Return (x, y) of the center of cell containing provided text 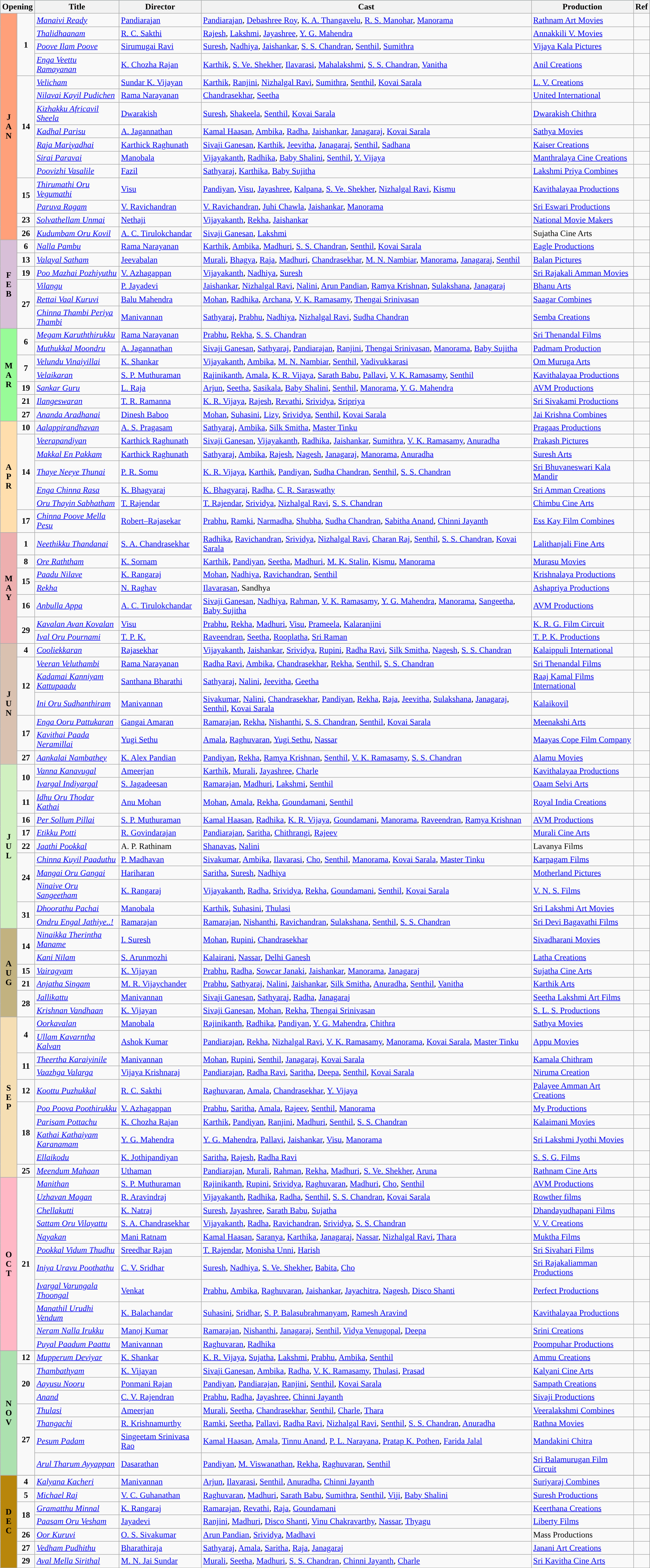
Murali, Bhagya, Raja, Madhuri, Chandrasekhar, M. N. Nambiar, Manorama, Janagaraj, Senthil (366, 260)
Keerthana Creations (582, 1508)
Mass Productions (582, 1535)
Raja Mariyadhai (77, 144)
Murasu Movies (582, 561)
Vijayakanth, Radhika, Radha, Senthil, S. S. Chandran, Kovai Sarala (366, 1197)
K. Jothipandiyan (160, 1157)
Karthik, Pandiyan, Seetha, Madhuri, M. K. Stalin, Kismu, Manorama (366, 561)
Aalappirandhavan (77, 428)
Pesum Padam (77, 1442)
K. R. Vijaya, Karthik, Pandiyan, Sudha Chandran, Senthil, S. S. Chandran (366, 472)
Aankalai Nambathey (77, 758)
Karthik, S. Ve. Shekher, Ilavarasi, Mahalakshmi, S. S. Chandran, Vanitha (366, 65)
Sri Sivahari Films (582, 1250)
Saritha, Rajesh, Radha Ravi (366, 1157)
Jaathi Pookkal (77, 846)
Production (582, 7)
Pandiyan, Visu, Jayashree, Kalpana, S. Ve. Shekher, Nizhalgal Ravi, Kismu (366, 189)
Thangachi (77, 1424)
Sankar Guru (77, 388)
Megam Karuththirukku (77, 335)
Chandrasekhar, Seetha (366, 95)
V. C. Guhanathan (160, 1495)
Veerapandiyan (77, 441)
Vijaya Kala Pictures (582, 47)
K. R. Vijaya, Sujatha, Lakshmi, Prabhu, Ambika, Senthil (366, 1357)
Anu Mohan (160, 802)
S. Jagadeesan (160, 784)
APR (9, 477)
OCT (9, 1264)
Sathyaraj, Ambika, Silk Smitha, Master Tinku (366, 428)
FEB (9, 284)
23 (26, 220)
Venkat (160, 1290)
Pandiarajan, Debashree Roy, K. A. Thangavelu, R. S. Manohar, Manorama (366, 20)
Sivakumar, Ambika, Ilavarasi, Cho, Senthil, Manorama, Kovai Sarala, Master Tinku (366, 859)
V. V. Creations (582, 1224)
Kamal Haasan, Saranya, Karthika, Janagaraj, Nassar, Nizhalgal Ravi, Thara (366, 1237)
Vairagyam (77, 971)
Rekha (77, 588)
Sathyaraj, Prabhu, Nadhiya, Nizhalgal Ravi, Sudha Chandran (366, 317)
Arjun, Ilavarasi, Senthil, Anuradha, Chinni Jayanth (366, 1482)
Vijayakanth, Radha, Ravichandran, Srividya, S. S. Chandran (366, 1224)
Meenakshi Arts (582, 722)
P. R. Somu (160, 472)
Sundar K. Vijayan (160, 82)
Robert–Rajasekar (160, 521)
Krishnalaya Productions (582, 575)
Sivaji Ganesan, Sathyaraj, Pandiarajan, Ranjini, Thengai Srinivasan, Manorama, Baby Sujitha (366, 348)
Thambathyam (77, 1370)
K. R. G. Film Circuit (582, 624)
Vijayakanth, Radha, Srividya, Rekha, Goundamani, Senthil, Kovai Sarala (366, 890)
Vedham Pudhithu (77, 1548)
Koottu Puzhukkal (77, 1090)
Niruma Creation (582, 1073)
SEP (9, 1097)
Kalaippuli International (582, 650)
Arjun, Seetha, Sasikala, Baby Shalini, Senthil, Manorama, Y. G. Mahendra (366, 388)
Ini Oru Sudhanthiram (77, 704)
Jallikattu (77, 997)
Poompuhar Productions (582, 1344)
Rajesh, Lakshmi, Jayashree, Y. G. Mahendra (366, 33)
L. V. Creations (582, 82)
Pandiarajan, Rekha, Nizhalgal Ravi, V. K. Ramasamy, Manorama, Kovai Sarala, Master Tinku (366, 1042)
S. Arunmozhi (160, 958)
Paadu Nilave (77, 575)
Rajasekhar (160, 650)
Sri Lakshmi Art Movies (582, 908)
Enga Veettu Ramayanan (77, 65)
Motherland Pictures (582, 873)
Prabhu, Radha, Jayashree, Chinni Jayanth (366, 1397)
Opening (17, 7)
Appu Movies (582, 1042)
Karpagam Films (582, 859)
Vijayakanth, Radhika, Baby Shalini, Senthil, Y. Vijaya (366, 158)
MAY (9, 588)
Rathnam Cine Arts (582, 1170)
Prabhu, Radha, Sowcar Janaki, Jaishankar, Manorama, Janagaraj (366, 971)
Sathyaraj, Amala, Saritha, Raja, Janagaraj (366, 1548)
Y. G. Mahendra, Pallavi, Jaishankar, Visu, Manorama (366, 1140)
Santhana Bharathi (160, 681)
Ramki, Seetha, Pallavi, Radha Ravi, Nizhalgal Ravi, Senthil, S. S. Chandran, Anuradha (366, 1424)
5 (26, 1495)
Muthukkal Moondru (77, 348)
Chellakutti (77, 1210)
Kalyani Cine Arts (582, 1370)
Pandiyan, Rekha, Ramya Krishnan, Senthil, V. K. Ramasamy, S. S. Chandran (366, 758)
Om Muruga Arts (582, 361)
P. Jayadevi (160, 286)
Vijayakanth, Ambika, M. N. Nambiar, Senthil, Vadivukkarasi (366, 361)
Mohan, Radhika, Archana, V. K. Ramasamy, Thengai Srinivasan (366, 299)
13 (26, 260)
Mani Ratnam (160, 1237)
Veeran Veluthambi (77, 664)
Ullam Kavarntha Kalvan (77, 1042)
Pookkal Vidum Thudhu (77, 1250)
Sampath Creations (582, 1384)
Nilavai Kayil Pudichen (77, 95)
N. Raghav (160, 588)
Pandiarajan, Saritha, Chithrangi, Rajeev (366, 833)
Ranjini, Madhuri, Disco Shanti, Vinu Chakravarthy, Nassar, Thyagu (366, 1521)
Sirai Paravai (77, 158)
K. Bhagyaraj, Radha, C. R. Saraswathy (366, 490)
Raghuvaran, Madhuri, Sarath Babu, Sumithra, Senthil, Viji, Baby Shalini (366, 1495)
Mohan, Amala, Rekha, Goundamani, Senthil (366, 802)
Michael Raj (77, 1495)
Vijayakanth, Nadhiya, Suresh (366, 273)
Thalidhaanam (77, 33)
MAR (9, 375)
Dinesh Baboo (160, 414)
Rajinikanth, Radhika, Pandiyan, Y. G. Mahendra, Chithra (366, 1024)
Balu Mahendra (160, 299)
M. N. Jai Sundar (160, 1561)
Murali Cine Arts (582, 833)
Manithan (77, 1184)
Vijayakanth, Rekha, Jaishankar (366, 220)
Dwarakish (160, 113)
Idhu Oru Thodar Kathai (77, 802)
Pragaas Productions (582, 428)
Murali, Seetha, Chandrasekhar, Senthil, Charle, Thara (366, 1410)
Semba Creations (582, 317)
Prabhu, Rekha, S. S. Chandran (366, 335)
25 (26, 1170)
Ilangeswaran (77, 401)
R. Govindarajan (160, 833)
Chinna Thambi Periya Thambi (77, 317)
R. Aravindraj (160, 1197)
Prabhu, Saritha, Amala, Rajeev, Senthil, Manorama (366, 1108)
Rettai Vaal Kuruvi (77, 299)
Jeevabalan (160, 260)
31 (26, 915)
Makkal En Pakkam (77, 454)
Manathil Urudhi Vendum (77, 1313)
C. V. Rajendran (160, 1397)
Sivaji Ganesan, Sathyaraj, Radha, Janagaraj (366, 997)
Janani Art Creations (582, 1548)
Poo Poova Poothirukku (77, 1108)
Director (160, 7)
Saritha, Suresh, Nadhiya (366, 873)
Pandiarajan (160, 20)
Vilangu (77, 286)
Mohan, Rupini, Senthil, Janagaraj, Kovai Sarala (366, 1059)
Karthik, Murali, Jayashree, Charle (366, 771)
Chimbu Cine Arts (582, 503)
Jai Krishna Combines (582, 414)
T. Rajendar, Srividya, Nizhalgal Ravi, S. S. Chandran (366, 503)
Theertha Karaiyinile (77, 1059)
Karthik Arts (582, 984)
Eagle Productions (582, 247)
Ramarajan, Rekha, Nishanthi, S. S. Chandran, Senthil, Kovai Sarala (366, 722)
Manoj Kumar (160, 1331)
Mohan, Rupini, Chandrasekhar (366, 940)
24 (26, 877)
Nethaji (160, 220)
Kavithai Paada Neramillai (77, 740)
Kizhakku Africavil Sheela (77, 113)
Kathai Kathaiyam Karanamam (77, 1140)
Paasam Oru Vesham (77, 1521)
Ramarajan, Nishanthi, Ravichandran, Sulakshana, Senthil, S. S. Chandran (366, 922)
Prabhu, Ambika, Raghuvaran, Jaishankar, Jayachitra, Nagesh, Disco Shanti (366, 1290)
C. V. Sridhar (160, 1268)
Aval Mella Sirithal (77, 1561)
Velicham (77, 82)
Prabhu, Rekha, Madhuri, Visu, Prameela, Kalaranjini (366, 624)
V. Ravichandran, Juhi Chawla, Jaishankar, Manorama (366, 207)
Velundu Vinaiyillai (77, 361)
Title (77, 7)
K. Natraj (160, 1210)
O. S. Sivakumar (160, 1535)
Lakshmi Priya Combines (582, 171)
Ammu Creations (582, 1357)
Karthik, Ranjini, Nizhalgal Ravi, Sumithra, Senthil, Kovai Sarala (366, 82)
Raveendran, Seetha, Rooplatha, Sri Raman (366, 637)
Kamala Chithram (582, 1059)
Anbulla Appa (77, 606)
Vaazhga Valarga (77, 1073)
Oor Kuruvi (77, 1535)
Raghuvaran, Radhika (366, 1344)
Ninaive Oru Sangeetham (77, 890)
Enga Ooru Pattukaran (77, 722)
Gramatthu Minnal (77, 1508)
Singeetam Srinivasa Rao (160, 1442)
Sathyaraj, Karthika, Baby Sujitha (366, 171)
Sri Devi Bagavathi Films (582, 922)
Uzhavan Magan (77, 1197)
Rajinikanth, Amala, K. R. Vijaya, Sarath Babu, Pallavi, V. K. Ramasamy, Senthil (366, 375)
Cooliekkaran (77, 650)
Sri Rajakaliamman Productions (582, 1268)
Neethikku Thandanai (77, 544)
Puyal Paadum Paattu (77, 1344)
Alamu Movies (582, 758)
Radha Ravi, Ambika, Chandrasekhar, Rekha, Senthil, S. S. Chandran (366, 664)
DEC (9, 1521)
T. R. Ramanna (160, 401)
Hariharan (160, 873)
Ival Oru Pournami (77, 637)
T. P. K. (160, 637)
Lavanya Films (582, 846)
Thaye Neeye Thunai (77, 472)
Velaikaran (77, 375)
Pandiarajan, Murali, Rahman, Rekha, Madhuri, S. Ve. Shekher, Aruna (366, 1170)
JAN (9, 127)
Poo Mazhai Pozhiyuthu (77, 273)
Thulasi (77, 1410)
Lalithanjali Fine Arts (582, 544)
Kadhal Parisu (77, 131)
Thirumathi Oru Vegumathi (77, 189)
P. Madhavan (160, 859)
Rathnam Art Movies (582, 20)
T. P. K. Productions (582, 637)
Seetha Lakshmi Art Films (582, 997)
T. Rajendar, Monisha Unni, Harish (366, 1250)
Padmam Production (582, 348)
Ilavarasan, Sandhya (366, 588)
28 (26, 1004)
Iniya Uravu Poothathu (77, 1268)
Sivaji Ganesan, Lakshmi (366, 233)
Kalaimani Movies (582, 1121)
Oru Thayin Sabhatham (77, 503)
Kudumbam Oru Kovil (77, 233)
Etikku Potti (77, 833)
Suresh Productions (582, 1495)
Sivakumar, Nalini, Chandrasekhar, Pandiyan, Rekha, Raja, Jeevitha, Sulakshana, Janagaraj, Senthil, Kovai Sarala (366, 704)
Manthralaya Cine Creations (582, 158)
Suriyaraj Combines (582, 1482)
Shanavas, Nalini (366, 846)
Palayee Amman Art Creations (582, 1090)
Cast (366, 7)
Rathna Movies (582, 1424)
Uthaman (160, 1170)
Ramarajan (160, 922)
Vijayakanth, Jaishankar, Srividya, Rupini, Radha Ravi, Silk Smitha, Nagesh, S. S. Chandran (366, 650)
K. R. Vijaya, Rajesh, Revathi, Srividya, Sripriya (366, 401)
Ashapriya Productions (582, 588)
Prabhu, Sathyaraj, Nalini, Jaishankar, Silk Smitha, Anuradha, Senthil, Vanitha (366, 984)
A. P. Rathinam (160, 846)
Ivargal Varungala Thoongal (77, 1290)
Sathyaraj, Nalini, Jeevitha, Geetha (366, 681)
Ashok Kumar (160, 1042)
Dwarakish Chithra (582, 113)
Murali, Seetha, Madhuri, S. S. Chandran, Chinni Jayanth, Charle (366, 1561)
Anand (77, 1397)
K. Sornam (160, 561)
Sivaji Ganesan, Nadhiya, Rahman, V. K. Ramasamy, Y. G. Mahendra, Manorama, Sangeetha, Baby Sujitha (366, 606)
Sreedhar Rajan (160, 1250)
Kamal Haasan, Radhika, K. R. Vijaya, Goundamani, Manorama, Raveendran, Ramya Krishnan (366, 820)
Anjatha Singam (77, 984)
Ramarajan, Madhuri, Lakshmi, Senthil (366, 784)
Ref (642, 7)
V. Ravichandran (160, 207)
Sivaji Ganesan, Vijayakanth, Radhika, Jaishankar, Sumithra, V. K. Ramasamy, Anuradha (366, 441)
Kavalan Avan Kovalan (77, 624)
Dhoorathu Pachai (77, 908)
Ponmani Rajan (160, 1384)
Prabhu, Ramki, Narmadha, Shubha, Sudha Chandran, Sabitha Anand, Chinni Jayanth (366, 521)
Arul Tharum Ayyappan (77, 1464)
Saagar Combines (582, 299)
Y. G. Mahendra (160, 1140)
Suresh, Jayashree, Sarath Babu, Sujatha (366, 1210)
Royal India Creations (582, 802)
8 (26, 561)
Kalyana Kacheri (77, 1482)
Maayas Cope Film Company (582, 740)
Kaiser Creations (582, 144)
Sri Amman Creations (582, 490)
S. L. S. Productions (582, 1010)
Ananda Aradhanai (77, 414)
Sri Rajakali Amman Movies (582, 273)
Suresh Arts (582, 454)
Ivargal Indiyargal (77, 784)
Kani Nilam (77, 958)
Sivaji Ganesan, Karthik, Jeevitha, Janagaraj, Senthil, Sadhana (366, 144)
Sattam Oru Vilayattu (77, 1224)
Enga Chinna Rasa (77, 490)
Kamal Haasan, Amala, Tinnu Anand, P. L. Narayana, Pratap K. Pothen, Farida Jalal (366, 1442)
Sri Eswari Productions (582, 207)
Vanna Kanavugal (77, 771)
A. S. Pragasam (160, 428)
22 (26, 846)
Per Sollum Pillai (77, 820)
Ninaikka Therintha Maname (77, 940)
My Productions (582, 1108)
Kamal Haasan, Ambika, Radha, Jaishankar, Janagaraj, Kovai Sarala (366, 131)
Mangai Oru Gangai (77, 873)
JUL (9, 846)
Raghuvaran, Amala, Chandrasekhar, Y. Vijaya (366, 1090)
Jaishankar, Nizhalgal Ravi, Nalini, Arun Pandian, Ramya Krishnan, Sulakshana, Janagaraj (366, 286)
Latha Creations (582, 958)
Kalairani, Nassar, Delhi Ganesh (366, 958)
NOV (9, 1413)
Prakash Pictures (582, 441)
Mandakini Chitra (582, 1442)
R. Krishnamurthy (160, 1424)
V. N. S. Films (582, 890)
Valayal Satham (77, 260)
Sirumugai Ravi (160, 47)
Sivadharani Movies (582, 940)
Suresh, Nadhiya, Jaishankar, S. S. Chandran, Senthil, Sumithra (366, 47)
Sri Bhuvaneswari Kala Mandir (582, 472)
Mupperum Deviyar (77, 1357)
Raaj Kamal Films International (582, 681)
Aayusu Nooru (77, 1384)
S. S. G. Films (582, 1157)
Liberty Films (582, 1521)
Amala, Raghuvaran, Yugi Sethu, Nassar (366, 740)
Sri Lakshmi Jyothi Movies (582, 1140)
Fazil (160, 171)
Karthik, Pandiyan, Ranjini, Madhuri, Senthil, S. S. Chandran (366, 1121)
Rajinikanth, Rupini, Srividya, Raghuvaran, Madhuri, Cho, Senthil (366, 1184)
Ondru Engal Jathiye..! (77, 922)
Suhasini, Sridhar, S. P. Balasubrahmanyam, Ramesh Aravind (366, 1313)
Neram Nalla Irukku (77, 1331)
Pandiarajan, Radha Ravi, Saritha, Deepa, Senthil, Kovai Sarala (366, 1073)
Sri Kavitha Cine Arts (582, 1561)
Pandiyan, M. Viswanathan, Rekha, Raghuvaran, Senthil (366, 1464)
Veeralakshmi Combines (582, 1410)
Meendum Mahaan (77, 1170)
Oaam Selvi Arts (582, 784)
Annakkili V. Movies (582, 33)
Sri Balamurugan Film Circuit (582, 1464)
Kadamai Kanniyam Kattupaadu (77, 681)
Solvathellam Unmai (77, 220)
Sathyaraj, Ambika, Rajesh, Nagesh, Janagaraj, Manorama, Anuradha (366, 454)
Poove Ilam Poove (77, 47)
Muktha Films (582, 1237)
Perfect Productions (582, 1290)
M. R. Vijaychander (160, 984)
Kalaikovil (582, 704)
Poovizhi Vasalile (77, 171)
Radhika, Ravichandran, Srividya, Nizhalgal Ravi, Charan Raj, Senthil, S. S. Chandran, Kovai Sarala (366, 544)
7 (26, 368)
Karthik, Suhasini, Thulasi (366, 908)
Bhanu Arts (582, 286)
Jayadevi (160, 1521)
Yugi Sethu (160, 740)
Krishnan Vandhaan (77, 1010)
Nayakan (77, 1237)
Mohan, Nadhiya, Ravichandran, Senthil (366, 575)
Bharathiraja (160, 1548)
Suresh, Shakeela, Senthil, Kovai Sarala (366, 113)
Ess Kay Film Combines (582, 521)
Ore Raththam (77, 561)
Rowther films (582, 1197)
Srini Creations (582, 1331)
Anil Creations (582, 65)
Vijaya Krishnaraj (160, 1073)
Nalla Pambu (77, 247)
Chinna Kuyil Paaduthu (77, 859)
K. Balachandar (160, 1313)
Paruva Ragam (77, 207)
L. Raja (160, 388)
Oorkavalan (77, 1024)
Ramarajan, Revathi, Raja, Goundamani (366, 1508)
20 (26, 1384)
K. Alex Pandian (160, 758)
Ellaikodu (77, 1157)
United International (582, 95)
Ramarajan, Nishanthi, Janagaraj, Senthil, Vidya Venugopal, Deepa (366, 1331)
Arun Pandian, Srividya, Madhavi (366, 1535)
Sri Sivakami Productions (582, 401)
Gangai Amaran (160, 722)
Suresh, Nadhiya, S. Ve. Shekher, Babita, Cho (366, 1268)
I. Suresh (160, 940)
Balan Pictures (582, 260)
Pandiyan, Pandiarajan, Ranjini, Senthil, Kovai Sarala (366, 1384)
Sivaji Productions (582, 1397)
Chinna Poove Mella Pesu (77, 521)
Karthik, Ambika, Madhuri, S. S. Chandran, Senthil, Kovai Sarala (366, 247)
Parisam Pottachu (77, 1121)
Dasarathan (160, 1464)
K. Bhagyaraj (160, 490)
Dhandayudhapani Films (582, 1210)
Manaivi Ready (77, 20)
AUG (9, 973)
T. Rajendar (160, 503)
National Movie Makers (582, 220)
Sivaji Ganesan, Mohan, Rekha, Thengai Srinivasan (366, 1010)
JUN (9, 703)
Mohan, Suhasini, Lizy, Srividya, Senthil, Kovai Sarala (366, 414)
Sivaji Ganesan, Ambika, Radha, V. K. Ramasamy, Thulasi, Prasad (366, 1370)
